For the text-containing cell, return its midpoint in (x, y) coordinate format. 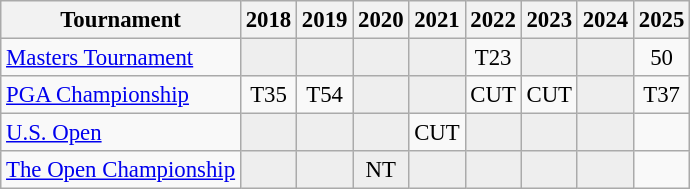
50 (661, 58)
Masters Tournament (121, 58)
U.S. Open (121, 133)
2021 (437, 20)
2025 (661, 20)
PGA Championship (121, 95)
2018 (268, 20)
NT (381, 170)
2024 (605, 20)
The Open Championship (121, 170)
2022 (493, 20)
2020 (381, 20)
T23 (493, 58)
2023 (549, 20)
T37 (661, 95)
2019 (325, 20)
Tournament (121, 20)
T54 (325, 95)
T35 (268, 95)
